Search for the cell housing the specified text and yield its [x, y] center coordinate. 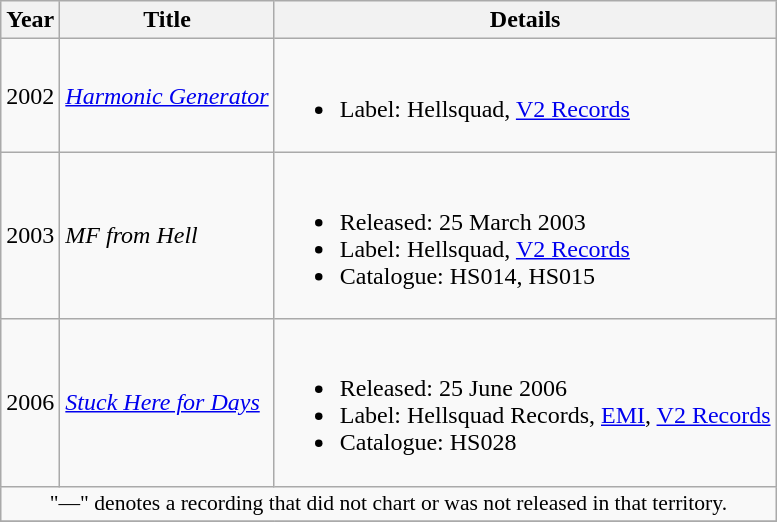
MF from Hell [167, 236]
Released: 25 March 2003Label: Hellsquad, V2 RecordsCatalogue: HS014, HS015 [525, 236]
Label: Hellsquad, V2 Records [525, 96]
Released: 25 June 2006Label: Hellsquad Records, EMI, V2 RecordsCatalogue: HS028 [525, 402]
Details [525, 20]
Stuck Here for Days [167, 402]
2002 [30, 96]
Title [167, 20]
Year [30, 20]
Harmonic Generator [167, 96]
2003 [30, 236]
"—" denotes a recording that did not chart or was not released in that territory. [388, 504]
2006 [30, 402]
